Determine the (X, Y) coordinate at the center of the cell enclosing the given text.  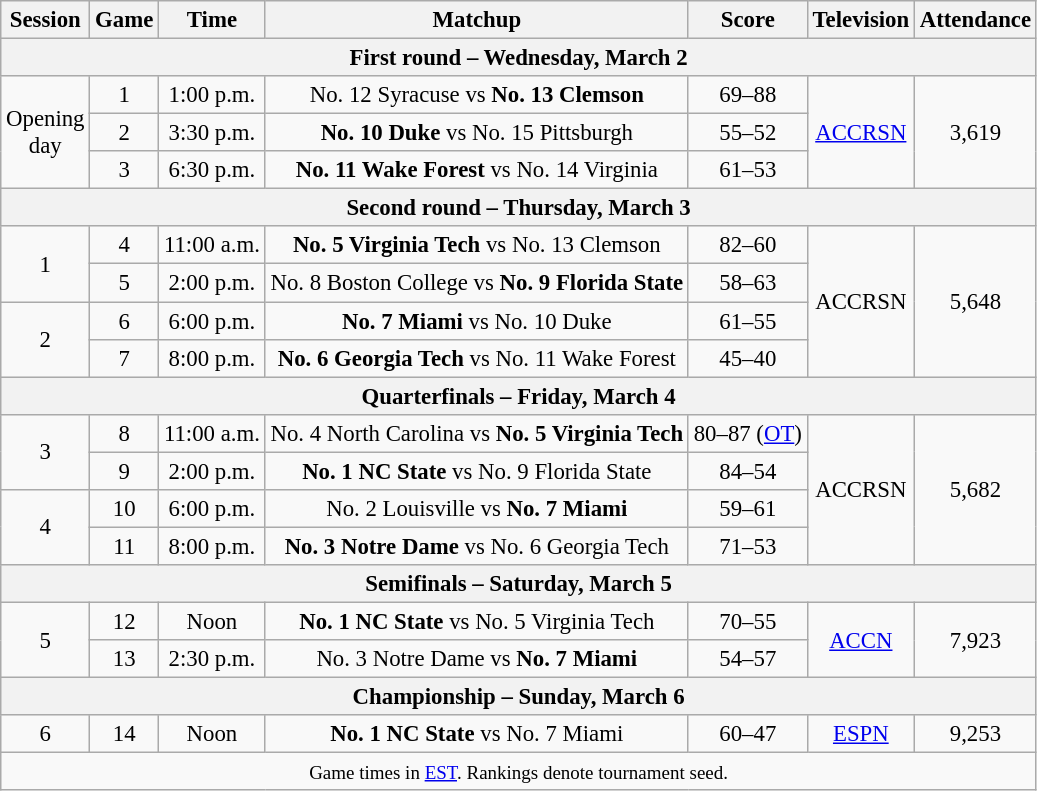
45–40 (748, 358)
No. 2 Louisville vs No. 7 Miami (476, 509)
60–47 (748, 734)
14 (124, 734)
Time (212, 20)
Matchup (476, 20)
No. 3 Notre Dame vs No. 7 Miami (476, 659)
Attendance (975, 20)
Television (860, 20)
71–53 (748, 546)
70–55 (748, 621)
7 (124, 358)
First round – Wednesday, March 2 (519, 58)
Championship – Sunday, March 6 (519, 697)
55–52 (748, 133)
Openingday (46, 132)
Quarterfinals – Friday, March 4 (519, 396)
Score (748, 20)
13 (124, 659)
59–61 (748, 509)
ESPN (860, 734)
10 (124, 509)
2:30 p.m. (212, 659)
5,648 (975, 301)
Second round – Thursday, March 3 (519, 208)
9,253 (975, 734)
80–87 (OT) (748, 433)
11 (124, 546)
58–63 (748, 283)
3,619 (975, 132)
No. 10 Duke vs No. 15 Pittsburgh (476, 133)
9 (124, 471)
61–55 (748, 321)
Game (124, 20)
7,923 (975, 640)
No. 11 Wake Forest vs No. 14 Virginia (476, 170)
69–88 (748, 95)
No. 6 Georgia Tech vs No. 11 Wake Forest (476, 358)
No. 3 Notre Dame vs No. 6 Georgia Tech (476, 546)
No. 4 North Carolina vs No. 5 Virginia Tech (476, 433)
Session (46, 20)
Semifinals – Saturday, March 5 (519, 584)
1:00 p.m. (212, 95)
5,682 (975, 489)
No. 8 Boston College vs No. 9 Florida State (476, 283)
12 (124, 621)
No. 1 NC State vs No. 7 Miami (476, 734)
61–53 (748, 170)
No. 7 Miami vs No. 10 Duke (476, 321)
84–54 (748, 471)
6:30 p.m. (212, 170)
Game times in EST. Rankings denote tournament seed. (519, 772)
54–57 (748, 659)
82–60 (748, 245)
No. 1 NC State vs No. 5 Virginia Tech (476, 621)
ACCN (860, 640)
No. 5 Virginia Tech vs No. 13 Clemson (476, 245)
8 (124, 433)
No. 1 NC State vs No. 9 Florida State (476, 471)
No. 12 Syracuse vs No. 13 Clemson (476, 95)
3:30 p.m. (212, 133)
